Scan for the cell matching the given text and deliver its [X, Y] coordinate at center. 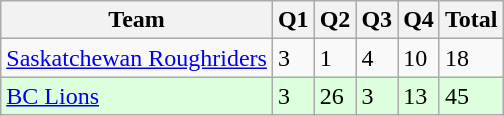
BC Lions [137, 96]
26 [335, 96]
4 [377, 58]
Q2 [335, 20]
18 [471, 58]
45 [471, 96]
13 [419, 96]
Q1 [293, 20]
Q3 [377, 20]
Q4 [419, 20]
1 [335, 58]
Team [137, 20]
Saskatchewan Roughriders [137, 58]
10 [419, 58]
Total [471, 20]
